Return (X, Y) of the center of cell containing provided text 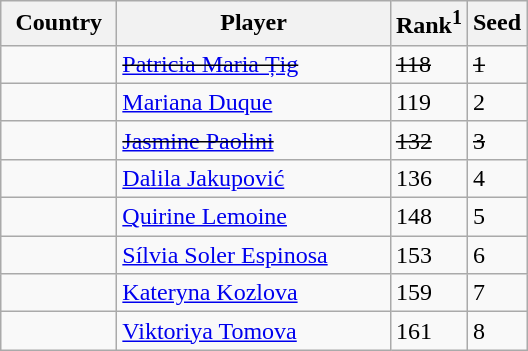
Patricia Maria Țig (254, 64)
159 (428, 293)
8 (496, 331)
119 (428, 102)
1 (496, 64)
132 (428, 140)
Viktoriya Tomova (254, 331)
148 (428, 217)
Player (254, 24)
136 (428, 178)
Jasmine Paolini (254, 140)
Quirine Lemoine (254, 217)
7 (496, 293)
161 (428, 331)
5 (496, 217)
Country (59, 24)
Kateryna Kozlova (254, 293)
153 (428, 255)
Sílvia Soler Espinosa (254, 255)
118 (428, 64)
Rank1 (428, 24)
2 (496, 102)
6 (496, 255)
Mariana Duque (254, 102)
Dalila Jakupović (254, 178)
4 (496, 178)
Seed (496, 24)
3 (496, 140)
